Search for the cell housing the specified text and yield its [X, Y] center coordinate. 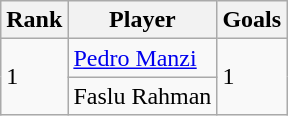
Player [142, 20]
Rank [34, 20]
Faslu Rahman [142, 96]
Goals [252, 20]
Pedro Manzi [142, 58]
